Pinpoint the cell where the given text exists, returning its (x, y) midpoint coordinate. 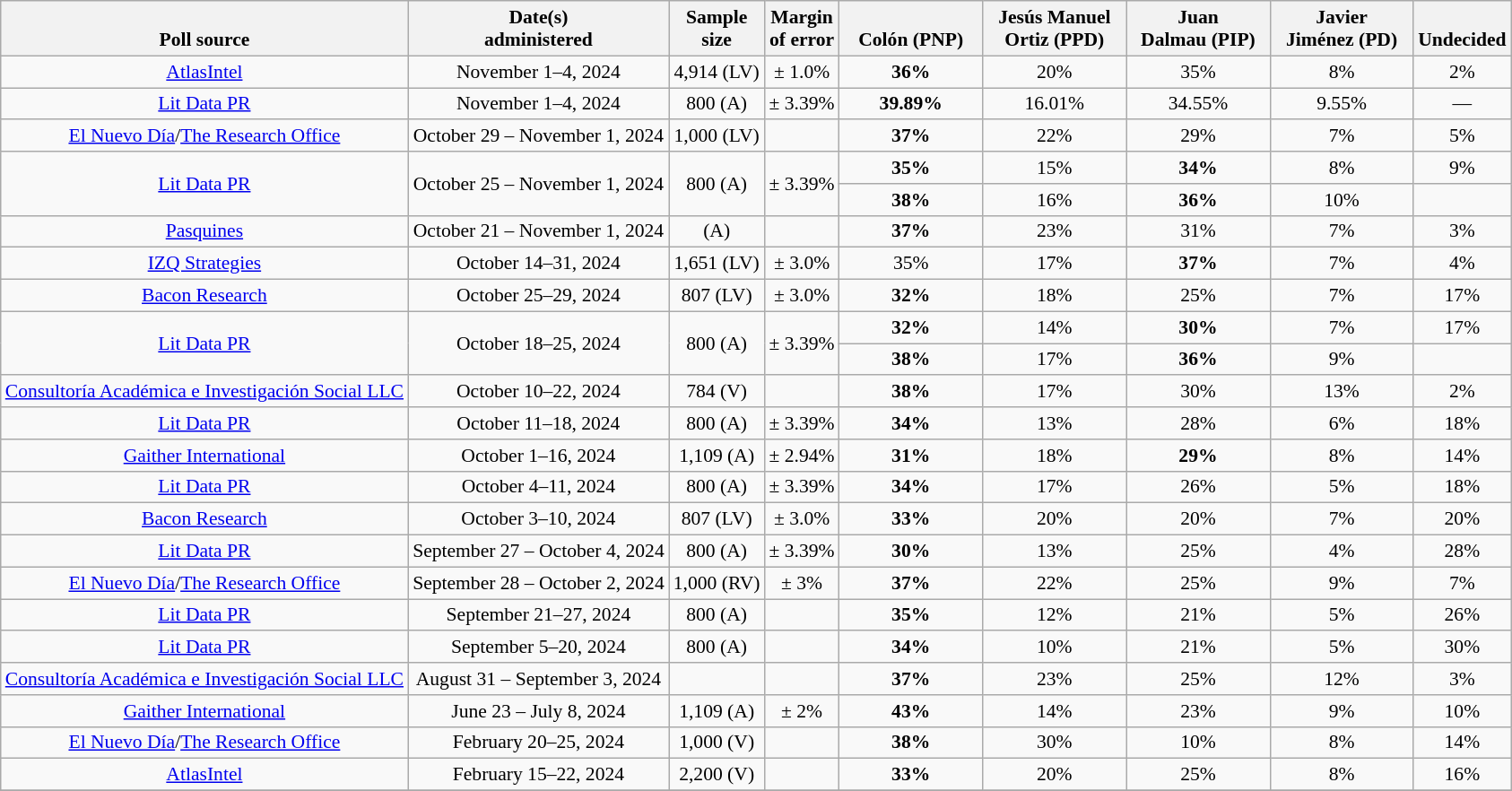
2,200 (V) (717, 775)
15% (1055, 168)
± 3% (802, 583)
September 5–20, 2024 (538, 648)
(A) (717, 231)
October 14–31, 2024 (538, 264)
October 3–10, 2024 (538, 519)
9.55% (1342, 104)
October 25–29, 2024 (538, 296)
June 23 – July 8, 2024 (538, 711)
JuanDalmau (PIP) (1198, 29)
February 20–25, 2024 (538, 743)
October 25 – November 1, 2024 (538, 183)
September 27 – October 4, 2024 (538, 552)
784 (V) (717, 392)
October 10–22, 2024 (538, 392)
34.55% (1198, 104)
IZQ Strategies (204, 264)
1,000 (LV) (717, 136)
October 11–18, 2024 (538, 423)
October 18–25, 2024 (538, 343)
1,000 (V) (717, 743)
16.01% (1055, 104)
1,000 (RV) (717, 583)
February 15–22, 2024 (538, 775)
October 4–11, 2024 (538, 487)
October 29 – November 1, 2024 (538, 136)
6% (1342, 423)
39.89% (911, 104)
August 31 – September 3, 2024 (538, 679)
JavierJiménez (PD) (1342, 29)
September 21–27, 2024 (538, 615)
September 28 – October 2, 2024 (538, 583)
Samplesize (717, 29)
Colón (PNP) (911, 29)
Undecided (1462, 29)
± 2% (802, 711)
Marginof error (802, 29)
1,651 (LV) (717, 264)
October 1–16, 2024 (538, 456)
Poll source (204, 29)
± 1.0% (802, 72)
Jesús ManuelOrtiz (PPD) (1055, 29)
43% (911, 711)
± 2.94% (802, 456)
— (1462, 104)
4,914 (LV) (717, 72)
Date(s)administered (538, 29)
October 21 – November 1, 2024 (538, 231)
Pasquines (204, 231)
